Extract the [X, Y] coordinate from the center of the cell holding the provided text.  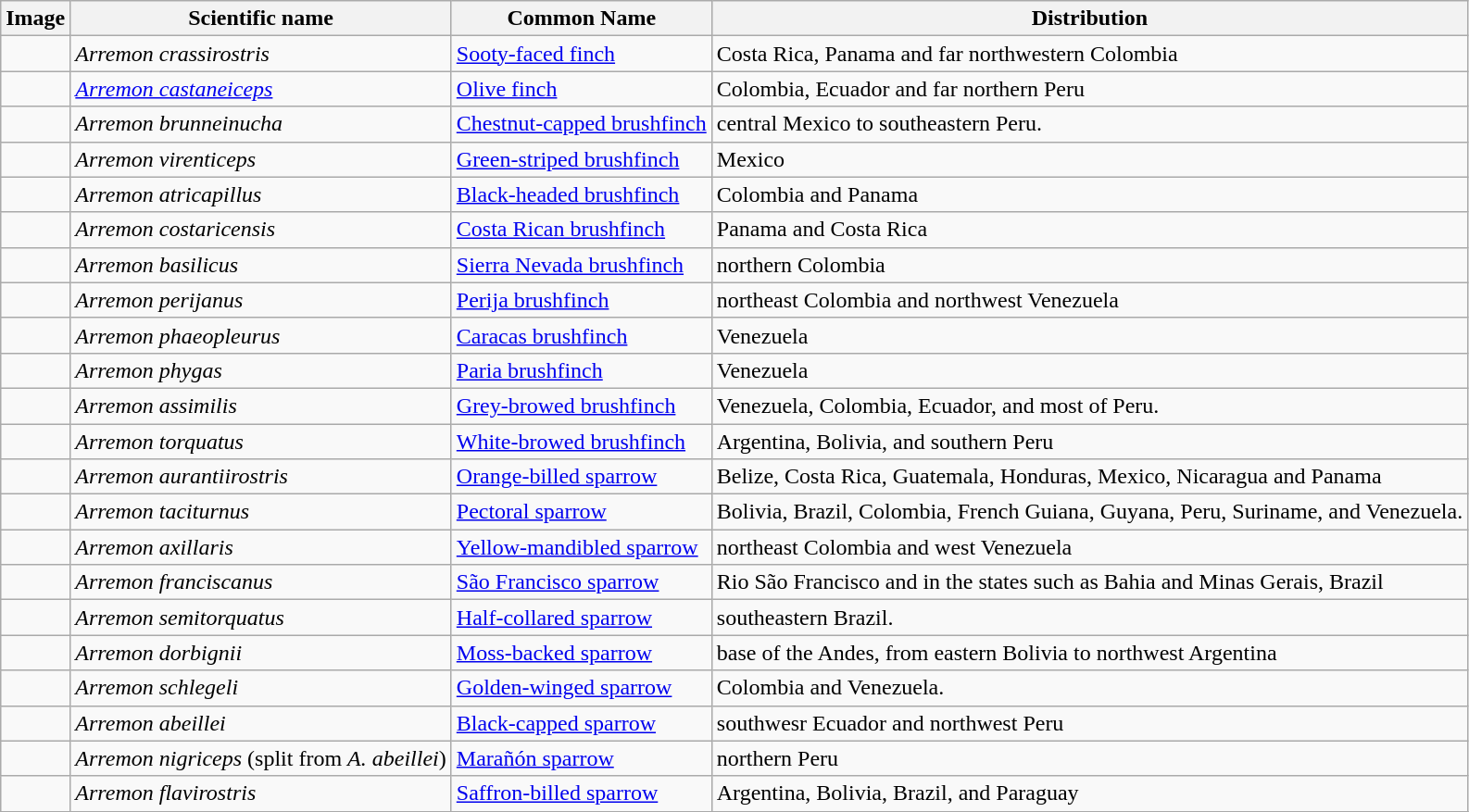
Perija brushfinch [582, 300]
Rio São Francisco and in the states such as Bahia and Minas Gerais, Brazil [1089, 582]
Yellow-mandibled sparrow [582, 547]
Costa Rica, Panama and far northwestern Colombia [1089, 54]
Bolivia, Brazil, Colombia, French Guiana, Guyana, Peru, Suriname, and Venezuela. [1089, 512]
Arremon crassirostris [261, 54]
Arremon phygas [261, 370]
Marañón sparrow [582, 758]
Venezuela, Colombia, Ecuador, and most of Peru. [1089, 406]
Distribution [1089, 19]
Arremon semitorquatus [261, 618]
Arremon flavirostris [261, 793]
Belize, Costa Rica, Guatemala, Honduras, Mexico, Nicaragua and Panama [1089, 477]
northeast Colombia and northwest Venezuela [1089, 300]
Scientific name [261, 19]
Arremon virenticeps [261, 159]
Arremon atricapillus [261, 194]
Arremon castaneiceps [261, 89]
Paria brushfinch [582, 370]
Arremon dorbignii [261, 653]
Argentina, Bolivia, Brazil, and Paraguay [1089, 793]
Arremon costaricensis [261, 230]
Mexico [1089, 159]
Sierra Nevada brushfinch [582, 265]
Panama and Costa Rica [1089, 230]
Half-collared sparrow [582, 618]
São Francisco sparrow [582, 582]
Caracas brushfinch [582, 335]
Golden-winged sparrow [582, 688]
Colombia and Panama [1089, 194]
Chestnut-capped brushfinch [582, 124]
Orange-billed sparrow [582, 477]
Arremon perijanus [261, 300]
Arremon assimilis [261, 406]
Arremon axillaris [261, 547]
northeast Colombia and west Venezuela [1089, 547]
Arremon nigriceps (split from A. abeillei) [261, 758]
Arremon schlegeli [261, 688]
Colombia and Venezuela. [1089, 688]
Green-striped brushfinch [582, 159]
southeastern Brazil. [1089, 618]
Saffron-billed sparrow [582, 793]
Arremon torquatus [261, 442]
Black-headed brushfinch [582, 194]
Grey-browed brushfinch [582, 406]
Arremon aurantiirostris [261, 477]
Image [35, 19]
Arremon phaeopleurus [261, 335]
Arremon brunneinucha [261, 124]
Arremon taciturnus [261, 512]
northern Colombia [1089, 265]
Sooty-faced finch [582, 54]
White-browed brushfinch [582, 442]
northern Peru [1089, 758]
Arremon abeillei [261, 723]
Olive finch [582, 89]
Common Name [582, 19]
Pectoral sparrow [582, 512]
Costa Rican brushfinch [582, 230]
Argentina, Bolivia, and southern Peru [1089, 442]
Colombia, Ecuador and far northern Peru [1089, 89]
Arremon franciscanus [261, 582]
southwesr Ecuador and northwest Peru [1089, 723]
Arremon basilicus [261, 265]
Black-capped sparrow [582, 723]
Moss-backed sparrow [582, 653]
base of the Andes, from eastern Bolivia to northwest Argentina [1089, 653]
central Mexico to southeastern Peru. [1089, 124]
